Output the (x, y) coordinate of the center of the cell containing the given text.  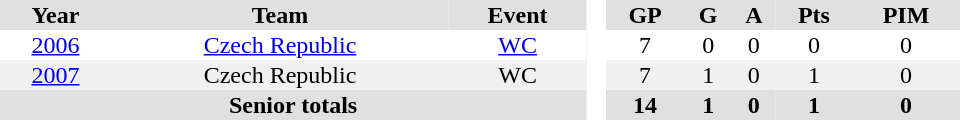
G (708, 15)
Senior totals (293, 105)
PIM (906, 15)
Team (280, 15)
Year (56, 15)
2006 (56, 45)
GP (646, 15)
2007 (56, 75)
14 (646, 105)
A (754, 15)
Event (518, 15)
Pts (814, 15)
